Output the (X, Y) coordinate of the center of the cell containing the given text.  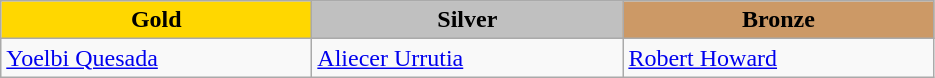
Gold (156, 20)
Aliecer Urrutia (468, 58)
Yoelbi Quesada (156, 58)
Bronze (778, 20)
Silver (468, 20)
Robert Howard (778, 58)
